Detect which cell encompasses the target text, then output its [X, Y] center coordinate. 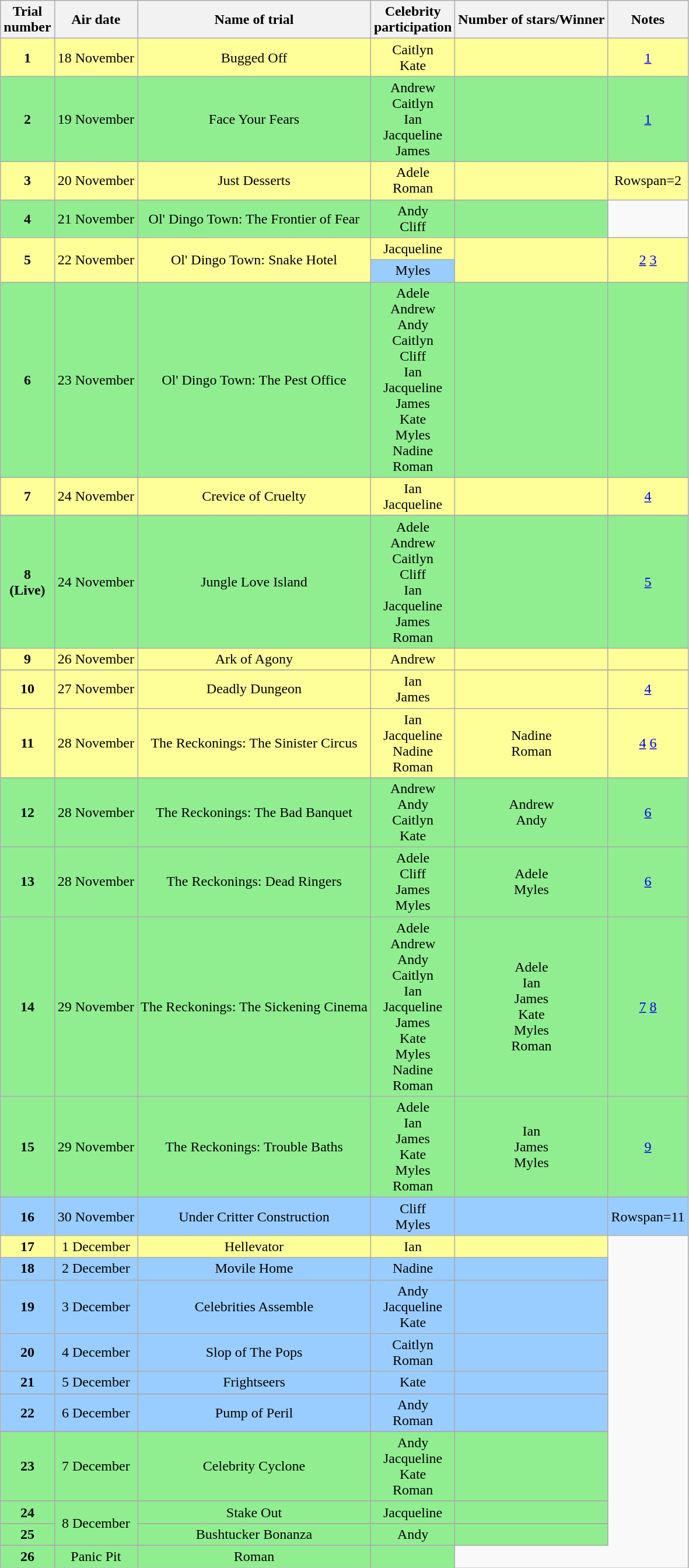
IanJacqueline [412, 496]
Bugged Off [254, 57]
Ian [412, 1246]
Number of stars/Winner [531, 20]
23 November [96, 379]
20 [27, 1353]
Name of trial [254, 20]
NadineRoman [531, 743]
12 [27, 812]
Rowspan=2 [648, 181]
Slop of The Pops [254, 1353]
10 [27, 689]
3 [27, 181]
19 November [96, 119]
Hellevator [254, 1246]
5 December [96, 1382]
IanJamesMyles [531, 1147]
Under Critter Construction [254, 1216]
7 December [96, 1466]
Face Your Fears [254, 119]
18 November [96, 57]
Frightseers [254, 1382]
4 December [96, 1353]
AndyJacquelineKateRoman [412, 1466]
1 December [96, 1246]
Rowspan=11 [648, 1216]
AdeleRoman [412, 181]
24 [27, 1512]
Trialnumber [27, 20]
Jungle Love Island [254, 581]
Nadine [412, 1269]
2 December [96, 1269]
AndrewCaitlynIanJacquelineJames [412, 119]
AndyJacquelineKate [412, 1307]
22 [27, 1412]
7 8 [648, 1007]
Kate [412, 1382]
27 November [96, 689]
Crevice of Cruelty [254, 496]
Panic Pit [96, 1556]
The Reckonings: The Sinister Circus [254, 743]
IanJames [412, 689]
CaitlynKate [412, 57]
30 November [96, 1216]
Just Desserts [254, 181]
Andy [412, 1534]
Bushtucker Bonanza [254, 1534]
CliffMyles [412, 1216]
7 [27, 496]
Celebrityparticipation [412, 20]
The Reckonings: The Sickening Cinema [254, 1007]
Ol' Dingo Town: The Pest Office [254, 379]
Ark of Agony [254, 659]
2 3 [648, 260]
23 [27, 1466]
3 December [96, 1307]
17 [27, 1246]
22 November [96, 260]
AdeleAndrewAndyCaitlynIanJacquelineJamesKateMylesNadineRoman [412, 1007]
Ol' Dingo Town: The Frontier of Fear [254, 218]
2 [27, 119]
AdeleCliffJamesMyles [412, 882]
AdeleAndrewAndyCaitlynCliffIanJacquelineJamesKateMylesNadineRoman [412, 379]
18 [27, 1269]
Celebrity Cyclone [254, 1466]
Notes [648, 20]
16 [27, 1216]
Movile Home [254, 1269]
25 [27, 1534]
The Reckonings: Trouble Baths [254, 1147]
19 [27, 1307]
8 December [96, 1523]
13 [27, 882]
AndyRoman [412, 1412]
AndyCliff [412, 218]
Air date [96, 20]
Ol' Dingo Town: Snake Hotel [254, 260]
AndrewAndy [531, 812]
AdeleMyles [531, 882]
AndrewAndyCaitlynKate [412, 812]
Celebrities Assemble [254, 1307]
11 [27, 743]
8(Live) [27, 581]
Andrew [412, 659]
4 6 [648, 743]
Pump of Peril [254, 1412]
14 [27, 1007]
Roman [254, 1556]
21 November [96, 218]
26 November [96, 659]
15 [27, 1147]
AdeleAndrewCaitlynCliffIanJacquelineJamesRoman [412, 581]
The Reckonings: Dead Ringers [254, 882]
6 December [96, 1412]
CaitlynRoman [412, 1353]
Deadly Dungeon [254, 689]
20 November [96, 181]
Stake Out [254, 1512]
21 [27, 1382]
The Reckonings: The Bad Banquet [254, 812]
IanJacquelineNadineRoman [412, 743]
26 [27, 1556]
Myles [412, 271]
